Determine the (X, Y) coordinate at the center of the cell enclosing the given text.  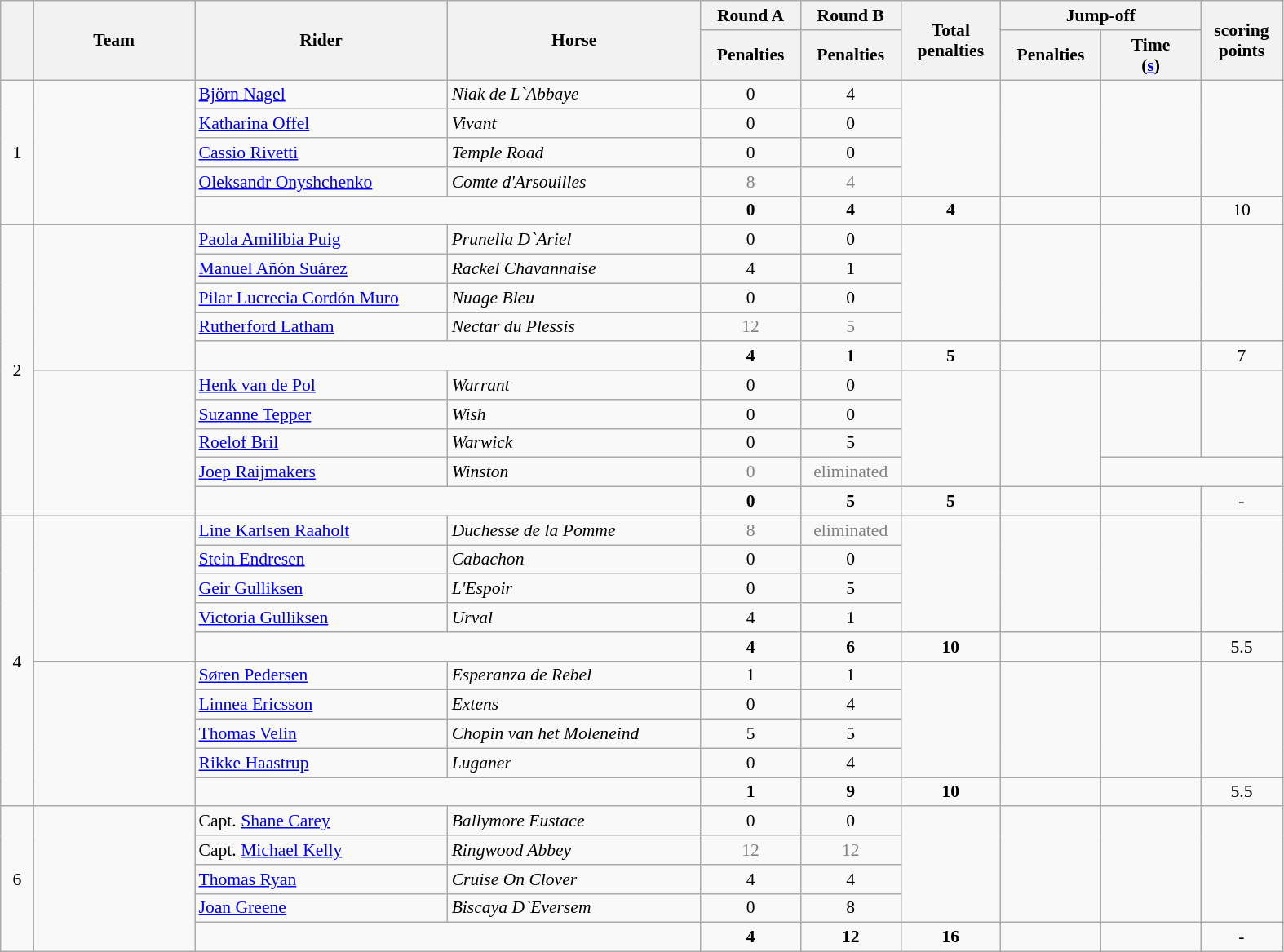
Rutherford Latham (321, 327)
Ringwood Abbey (574, 850)
Stein Endresen (321, 560)
Niak de L`Abbaye (574, 95)
Suzanne Tepper (321, 414)
Rider (321, 41)
Nectar du Plessis (574, 327)
Thomas Velin (321, 734)
7 (1242, 356)
Joan Greene (321, 908)
Comte d'Arsouilles (574, 182)
Round A (750, 15)
Warwick (574, 443)
Rackel Chavannaise (574, 269)
scoringpoints (1242, 41)
Geir Gulliksen (321, 589)
Wish (574, 414)
Capt. Michael Kelly (321, 850)
Thomas Ryan (321, 879)
Björn Nagel (321, 95)
Ballymore Eustace (574, 821)
Line Karlsen Raaholt (321, 530)
Nuage Bleu (574, 298)
Cruise On Clover (574, 879)
Linnea Ericsson (321, 705)
Rikke Haastrup (321, 763)
Victoria Gulliksen (321, 618)
Capt. Shane Carey (321, 821)
Pilar Lucrecia Cordón Muro (321, 298)
Biscaya D`Eversem (574, 908)
Joep Raijmakers (321, 472)
Prunella D`Ariel (574, 240)
Henk van de Pol (321, 385)
Roelof Bril (321, 443)
Jump-off (1101, 15)
Vivant (574, 124)
L'Espoir (574, 589)
Søren Pedersen (321, 675)
Cabachon (574, 560)
16 (951, 937)
Total penalties (951, 41)
Luganer (574, 763)
Cassio Rivetti (321, 153)
Round B (850, 15)
Temple Road (574, 153)
Duchesse de la Pomme (574, 530)
Warrant (574, 385)
Manuel Añón Suárez (321, 269)
Oleksandr Onyshchenko (321, 182)
Chopin van het Moleneind (574, 734)
Winston (574, 472)
Time(s) (1150, 55)
9 (850, 792)
Katharina Offel (321, 124)
Team (114, 41)
Horse (574, 41)
2 (17, 370)
Esperanza de Rebel (574, 675)
Extens (574, 705)
Urval (574, 618)
Paola Amilibia Puig (321, 240)
